Search for the cell housing the specified text and yield its (X, Y) center coordinate. 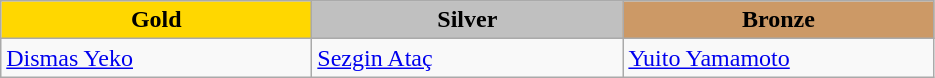
Dismas Yeko (156, 58)
Gold (156, 20)
Sezgin Ataç (468, 58)
Yuito Yamamoto (778, 58)
Silver (468, 20)
Bronze (778, 20)
